From the cell containing the given text, extract its center point as (X, Y) coordinate. 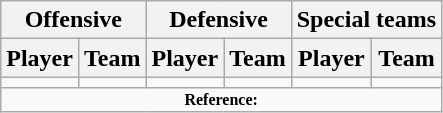
Offensive (74, 20)
Defensive (218, 20)
Special teams (366, 20)
Reference: (222, 100)
